Pinpoint the cell where the given text exists, returning its [X, Y] midpoint coordinate. 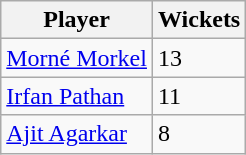
Irfan Pathan [77, 96]
13 [198, 58]
Player [77, 20]
8 [198, 134]
11 [198, 96]
Ajit Agarkar [77, 134]
Morné Morkel [77, 58]
Wickets [198, 20]
